Provide the (x, y) coordinate of the cell's center where the given text is located.  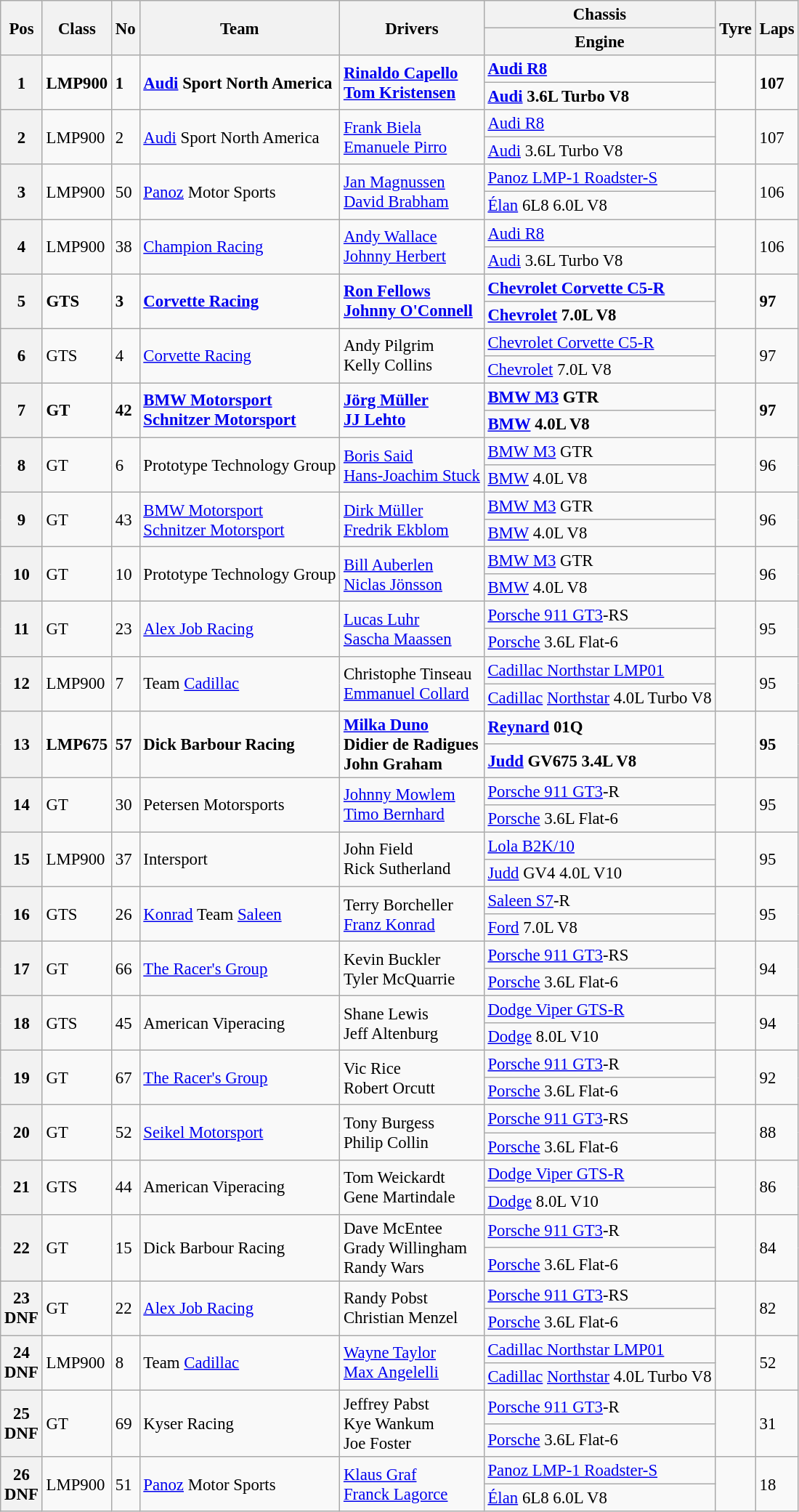
14 (22, 805)
37 (126, 859)
44 (126, 1187)
Jeffrey Pabst Kye Wankum Joe Foster (413, 1423)
Wayne Taylor Max Angelelli (413, 1363)
31 (777, 1423)
Drivers (413, 28)
13 (22, 744)
21 (22, 1187)
24DNF (22, 1363)
84 (777, 1248)
John Field Rick Sutherland (413, 859)
30 (126, 805)
9 (22, 520)
66 (126, 969)
Team (240, 28)
Frank Biela Emanuele Pirro (413, 137)
19 (22, 1078)
Dave McEntee Grady Willingham Randy Wars (413, 1248)
Tom Weickardt Gene Martindale (413, 1187)
26DNF (22, 1484)
43 (126, 520)
Jan Magnussen David Brabham (413, 192)
Class (77, 28)
Laps (777, 28)
Saleen S7-R (600, 900)
Kyser Racing (240, 1423)
Christophe Tinseau Emmanuel Collard (413, 683)
17 (22, 969)
Johnny Mowlem Timo Bernhard (413, 805)
11 (22, 629)
Seikel Motorsport (240, 1132)
Ron Fellows Johnny O'Connell (413, 301)
Tony Burgess Philip Collin (413, 1132)
5 (22, 301)
51 (126, 1484)
Randy Pobst Christian Menzel (413, 1308)
69 (126, 1423)
Champion Racing (240, 247)
45 (126, 1023)
Milka Duno Didier de Radigues John Graham (413, 744)
LMP675 (77, 744)
50 (126, 192)
Judd GV675 3.4L V8 (600, 761)
Lucas Luhr Sascha Maassen (413, 629)
Konrad Team Saleen (240, 914)
Vic Rice Robert Orcutt (413, 1078)
No (126, 28)
Ford 7.0L V8 (600, 928)
Jörg Müller JJ Lehto (413, 410)
Lola B2K/10 (600, 846)
57 (126, 744)
16 (22, 914)
82 (777, 1308)
26 (126, 914)
Boris Said Hans-Joachim Stuck (413, 465)
Judd GV4 4.0L V10 (600, 873)
38 (126, 247)
Dirk Müller Fredrik Ekblom (413, 520)
Bill Auberlen Niclas Jönsson (413, 574)
20 (22, 1132)
Rinaldo Capello Tom Kristensen (413, 83)
Shane Lewis Jeff Altenburg (413, 1023)
25DNF (22, 1423)
Kevin Buckler Tyler McQuarrie (413, 969)
Intersport (240, 859)
12 (22, 683)
Reynard 01Q (600, 727)
86 (777, 1187)
Andy Wallace Johnny Herbert (413, 247)
23 (126, 629)
Klaus Graf Franck Lagorce (413, 1484)
Chassis (600, 15)
Pos (22, 28)
Engine (600, 42)
Terry Borcheller Franz Konrad (413, 914)
92 (777, 1078)
42 (126, 410)
Petersen Motorsports (240, 805)
23DNF (22, 1308)
67 (126, 1078)
88 (777, 1132)
Tyre (735, 28)
Andy Pilgrim Kelly Collins (413, 356)
